Return the (X, Y) coordinate for the center point of the cell that contains the specified text.  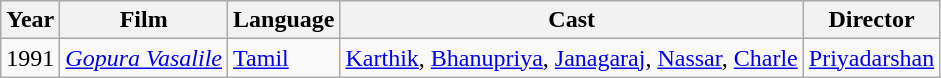
Priyadarshan (871, 58)
Language (284, 20)
Gopura Vasalile (144, 58)
Karthik, Bhanupriya, Janagaraj, Nassar, Charle (572, 58)
Director (871, 20)
Year (30, 20)
Film (144, 20)
Cast (572, 20)
Tamil (284, 58)
1991 (30, 58)
